Pinpoint the cell where the given text exists, returning its (X, Y) midpoint coordinate. 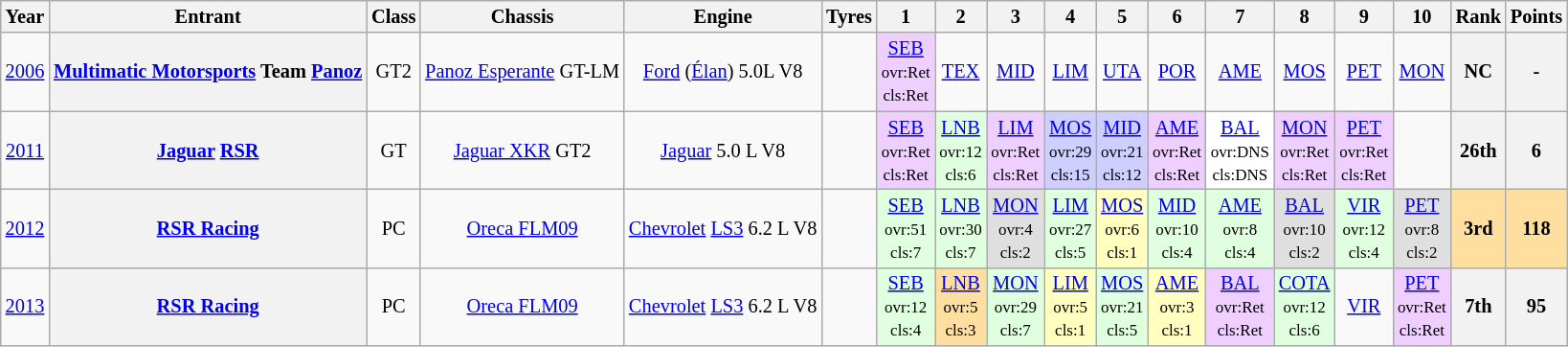
SEBovr:51cls:7 (906, 228)
118 (1536, 228)
Class (393, 16)
PET (1363, 72)
Ford (Élan) 5.0L V8 (723, 72)
4 (1070, 16)
TEX (960, 72)
Points (1536, 16)
LIMovr:Retcls:Ret (1017, 150)
Engine (723, 16)
2011 (25, 150)
3 (1017, 16)
2 (960, 16)
MONovr:29cls:7 (1017, 307)
BALovr:Retcls:Ret (1241, 307)
Panoz Esperante GT-LM (523, 72)
LIMovr:27cls:5 (1070, 228)
2006 (25, 72)
MOSovr:21cls:5 (1122, 307)
7 (1241, 16)
MIDovr:21cls:12 (1122, 150)
AMEovr:8cls:4 (1241, 228)
MOS (1305, 72)
2012 (25, 228)
LIM (1070, 72)
5 (1122, 16)
8 (1305, 16)
UTA (1122, 72)
MIDovr:10cls:4 (1177, 228)
Rank (1478, 16)
BALovr:10cls:2 (1305, 228)
GT (393, 150)
10 (1422, 16)
PETovr:8cls:2 (1422, 228)
7th (1478, 307)
MONovr:Retcls:Ret (1305, 150)
- (1536, 72)
Multimatic Motorsports Team Panoz (208, 72)
SEBovr:12cls:4 (906, 307)
Jaguar RSR (208, 150)
Chassis (523, 16)
MOSovr:29cls:15 (1070, 150)
VIR (1363, 307)
COTAovr:12cls:6 (1305, 307)
AMEovr:Retcls:Ret (1177, 150)
LNBovr:30cls:7 (960, 228)
LNBovr:5cls:3 (960, 307)
MONovr:4cls:2 (1017, 228)
1 (906, 16)
Entrant (208, 16)
Jaguar XKR GT2 (523, 150)
MID (1017, 72)
Jaguar 5.0 L V8 (723, 150)
Year (25, 16)
GT2 (393, 72)
9 (1363, 16)
MON (1422, 72)
POR (1177, 72)
3rd (1478, 228)
AME (1241, 72)
NC (1478, 72)
AMEovr:3cls:1 (1177, 307)
BALovr:DNScls:DNS (1241, 150)
LIMovr:5cls:1 (1070, 307)
2013 (25, 307)
VIRovr:12cls:4 (1363, 228)
95 (1536, 307)
MOSovr:6cls:1 (1122, 228)
26th (1478, 150)
Tyres (849, 16)
LNBovr:12cls:6 (960, 150)
